Return (X, Y) of the center of cell containing provided text 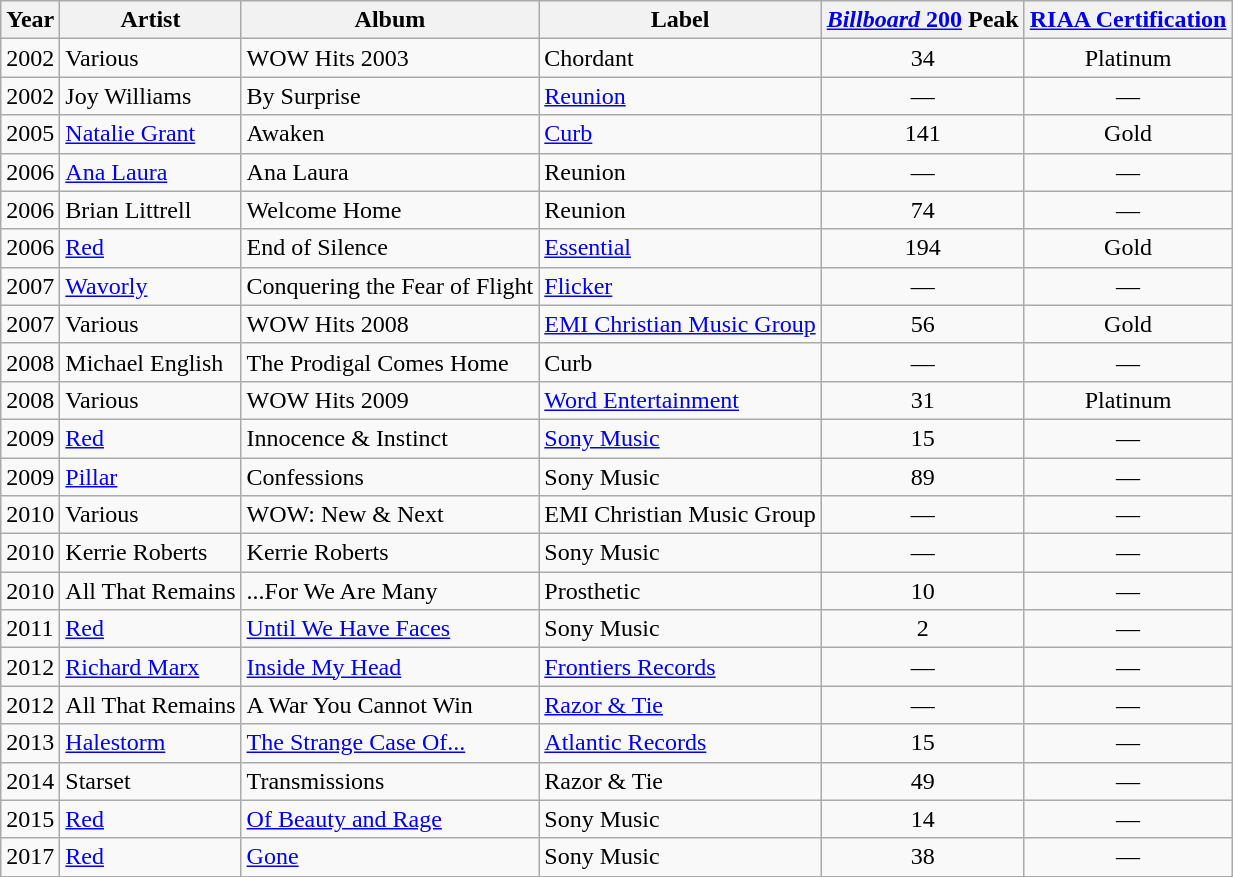
38 (922, 857)
RIAA Certification (1128, 20)
End of Silence (390, 248)
A War You Cannot Win (390, 705)
Transmissions (390, 781)
Joy Williams (150, 96)
Welcome Home (390, 210)
Confessions (390, 477)
Pillar (150, 477)
Prosthetic (680, 591)
194 (922, 248)
WOW Hits 2008 (390, 324)
Natalie Grant (150, 134)
Michael English (150, 362)
The Prodigal Comes Home (390, 362)
2015 (30, 819)
2005 (30, 134)
89 (922, 477)
...For We Are Many (390, 591)
By Surprise (390, 96)
Frontiers Records (680, 667)
2017 (30, 857)
2013 (30, 743)
Until We Have Faces (390, 629)
34 (922, 58)
Conquering the Fear of Flight (390, 286)
Essential (680, 248)
49 (922, 781)
56 (922, 324)
Year (30, 20)
Billboard 200 Peak (922, 20)
Inside My Head (390, 667)
2 (922, 629)
2014 (30, 781)
10 (922, 591)
Halestorm (150, 743)
74 (922, 210)
The Strange Case Of... (390, 743)
Label (680, 20)
14 (922, 819)
Starset (150, 781)
Awaken (390, 134)
Chordant (680, 58)
2011 (30, 629)
Wavorly (150, 286)
WOW Hits 2009 (390, 400)
Innocence & Instinct (390, 438)
Brian Littrell (150, 210)
Artist (150, 20)
Flicker (680, 286)
Album (390, 20)
Atlantic Records (680, 743)
WOW: New & Next (390, 515)
141 (922, 134)
Richard Marx (150, 667)
Word Entertainment (680, 400)
Gone (390, 857)
WOW Hits 2003 (390, 58)
Of Beauty and Rage (390, 819)
31 (922, 400)
